Provide the (x, y) coordinate of the cell's center where the given text is located.  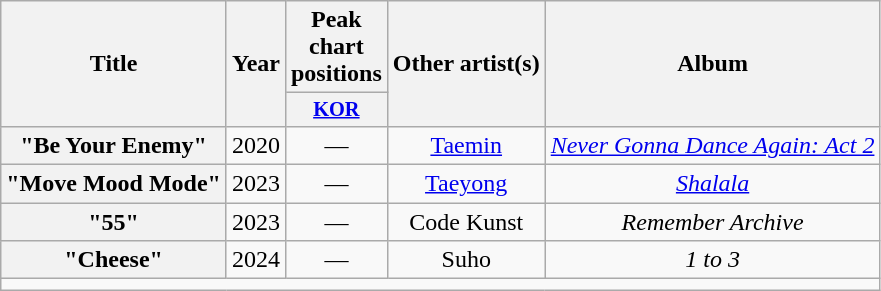
Taeyong (466, 184)
KOR (336, 110)
Album (712, 64)
Suho (466, 260)
1 to 3 (712, 260)
"Cheese" (114, 260)
Peak chartpositions (336, 47)
Code Kunst (466, 222)
"Be Your Enemy" (114, 145)
Year (256, 64)
Remember Archive (712, 222)
Shalala (712, 184)
Other artist(s) (466, 64)
Taemin (466, 145)
"Move Mood Mode" (114, 184)
"55" (114, 222)
2024 (256, 260)
Title (114, 64)
Never Gonna Dance Again: Act 2 (712, 145)
2020 (256, 145)
